Detect which cell encompasses the target text, then output its (X, Y) center coordinate. 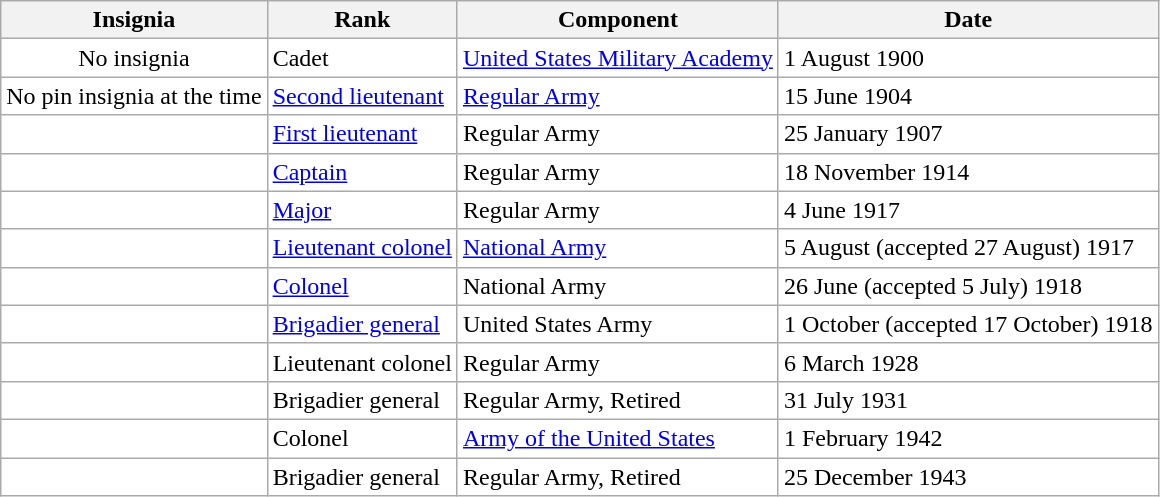
31 July 1931 (968, 400)
25 January 1907 (968, 134)
15 June 1904 (968, 96)
4 June 1917 (968, 210)
Army of the United States (618, 438)
Component (618, 20)
United States Army (618, 324)
25 December 1943 (968, 477)
Date (968, 20)
1 February 1942 (968, 438)
Cadet (362, 58)
1 August 1900 (968, 58)
26 June (accepted 5 July) 1918 (968, 286)
First lieutenant (362, 134)
No pin insignia at the time (134, 96)
6 March 1928 (968, 362)
No insignia (134, 58)
Captain (362, 172)
18 November 1914 (968, 172)
United States Military Academy (618, 58)
Major (362, 210)
1 October (accepted 17 October) 1918 (968, 324)
5 August (accepted 27 August) 1917 (968, 248)
Rank (362, 20)
Second lieutenant (362, 96)
Insignia (134, 20)
